Locate the cell with the specified text and output its (x, y) center coordinate. 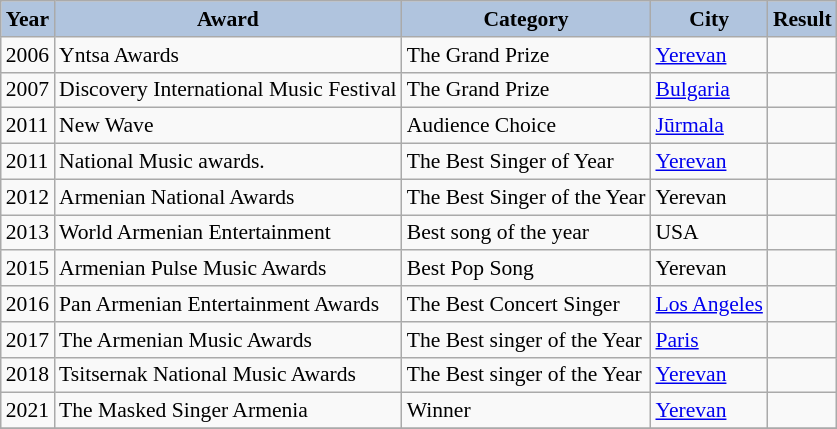
Category (526, 19)
Discovery International Music Festival (228, 90)
Tsitsernak National Music Awards (228, 375)
USA (708, 233)
The Best Singer of the Year (526, 197)
City (708, 19)
2013 (28, 233)
Yntsa Awards (228, 55)
2007 (28, 90)
2017 (28, 340)
Pan Armenian Entertainment Awards (228, 304)
2016 (28, 304)
2021 (28, 411)
2015 (28, 269)
Paris (708, 340)
Bulgaria (708, 90)
2006 (28, 55)
Armenian Pulse Music Awards (228, 269)
National Music awards. (228, 162)
The Best Singer of Year (526, 162)
The Best Concert Singer (526, 304)
Best song of the year (526, 233)
Result (802, 19)
Audience Choice (526, 126)
Year (28, 19)
Award (228, 19)
Winner (526, 411)
2018 (28, 375)
Los Angeles (708, 304)
Jūrmala (708, 126)
The Masked Singer Armenia (228, 411)
2012 (28, 197)
Armenian National Awards (228, 197)
The Armenian Music Awards (228, 340)
World Armenian Entertainment (228, 233)
Best Pop Song (526, 269)
New Wave (228, 126)
